Capture the cell that displays the provided text and extract its (x, y) central coordinate. 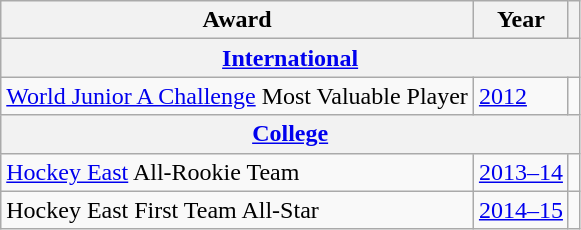
2013–14 (520, 172)
International (290, 58)
2012 (520, 96)
Hockey East First Team All-Star (238, 210)
Hockey East All-Rookie Team (238, 172)
Award (238, 20)
College (290, 134)
Year (520, 20)
World Junior A Challenge Most Valuable Player (238, 96)
2014–15 (520, 210)
